Return the [X, Y] coordinate for the center point of the cell that contains the specified text.  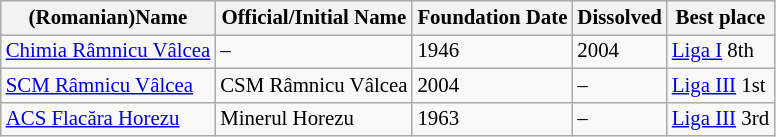
CSM Râmnicu Vâlcea [314, 85]
Liga I 8th [720, 51]
Minerul Horezu [314, 119]
Foundation Date [492, 18]
Liga III 3rd [720, 119]
Liga III 1st [720, 85]
1963 [492, 119]
Chimia Râmnicu Vâlcea [108, 51]
Dissolved [619, 18]
(Romanian)Name [108, 18]
SCM Râmnicu Vâlcea [108, 85]
1946 [492, 51]
Best place [720, 18]
Official/Initial Name [314, 18]
ACS Flacăra Horezu [108, 119]
